Return the (X, Y) coordinate for the center point of the cell that contains the specified text.  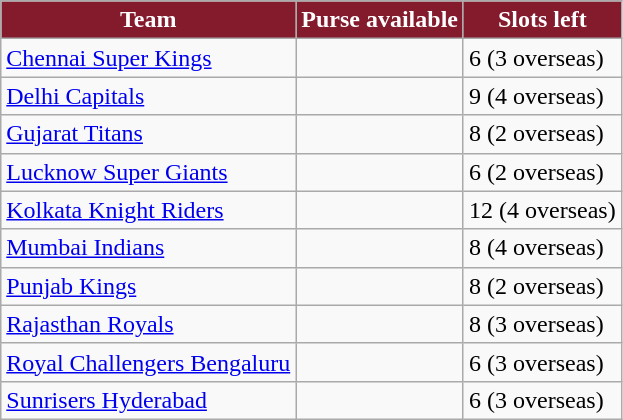
Royal Challengers Bengaluru (148, 362)
Slots left (542, 20)
Lucknow Super Giants (148, 172)
Gujarat Titans (148, 134)
8 (4 overseas) (542, 248)
12 (4 overseas) (542, 210)
Mumbai Indians (148, 248)
Kolkata Knight Riders (148, 210)
Sunrisers Hyderabad (148, 400)
Chennai Super Kings (148, 58)
Delhi Capitals (148, 96)
9 (4 overseas) (542, 96)
Purse available (380, 20)
Rajasthan Royals (148, 324)
8 (3 overseas) (542, 324)
Punjab Kings (148, 286)
6 (2 overseas) (542, 172)
Team (148, 20)
